Provide the [X, Y] coordinate of the cell's center where the given text is located.  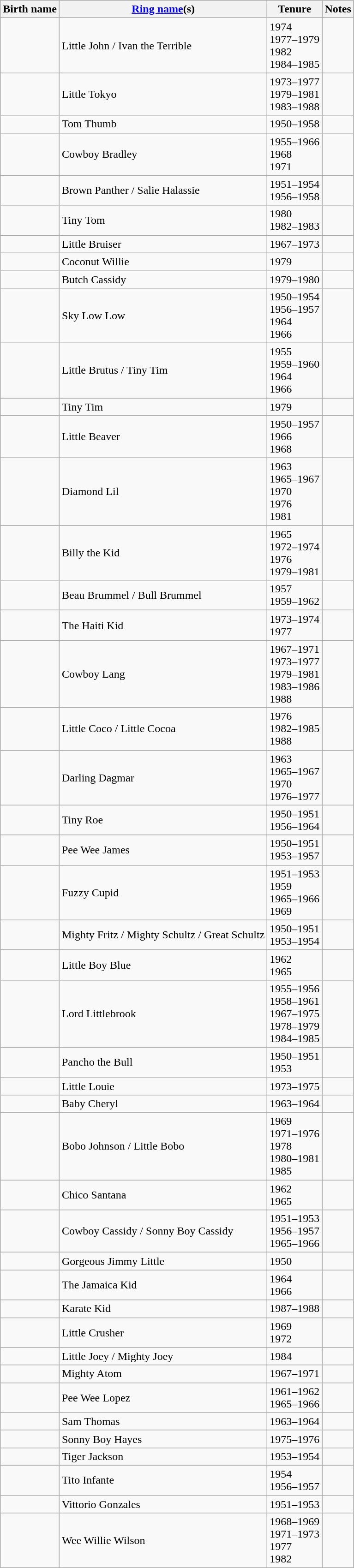
Bobo Johnson / Little Bobo [163, 1146]
19741977–197919821984–1985 [294, 45]
Little Beaver [163, 437]
Tom Thumb [163, 124]
Cowboy Cassidy / Sonny Boy Cassidy [163, 1231]
1950–19511956–1964 [294, 820]
1950 [294, 1261]
Ring name(s) [163, 9]
Fuzzy Cupid [163, 892]
19641966 [294, 1285]
1953–1954 [294, 1456]
1967–1973 [294, 244]
Tenure [294, 9]
Birth name [30, 9]
Baby Cheryl [163, 1104]
1950–19511953 [294, 1062]
1961–19621965–1966 [294, 1398]
Sam Thomas [163, 1421]
Tito Infante [163, 1480]
Little Joey / Mighty Joey [163, 1356]
Little Crusher [163, 1332]
Cowboy Bradley [163, 154]
Darling Dagmar [163, 778]
Karate Kid [163, 1309]
Chico Santana [163, 1195]
Wee Willie Wilson [163, 1541]
Notes [338, 9]
Beau Brummel / Bull Brummel [163, 595]
Tiny Tom [163, 221]
19801982–1983 [294, 221]
19691971–197619781980–19811985 [294, 1146]
1950–19541956–195719641966 [294, 316]
Tiny Tim [163, 406]
The Haiti Kid [163, 626]
The Jamaica Kid [163, 1285]
1973–1975 [294, 1086]
1987–1988 [294, 1309]
Butch Cassidy [163, 279]
Lord Littlebrook [163, 1014]
1967–19711973–19771979–19811983–19861988 [294, 674]
Tiger Jackson [163, 1456]
1955–196619681971 [294, 154]
Sonny Boy Hayes [163, 1439]
19691972 [294, 1332]
19551959–196019641966 [294, 370]
19631965–1967197019761981 [294, 492]
1951–1953 [294, 1504]
1955–19561958–19611967–19751978–19791984–1985 [294, 1014]
1950–1958 [294, 124]
1984 [294, 1356]
Brown Panther / Salie Halassie [163, 190]
Pancho the Bull [163, 1062]
19541956–1957 [294, 1480]
1950–195719661968 [294, 437]
1975–1976 [294, 1439]
Little Brutus / Tiny Tim [163, 370]
Little John / Ivan the Terrible [163, 45]
Pee Wee Lopez [163, 1398]
Cowboy Lang [163, 674]
Little Tokyo [163, 94]
Little Louie [163, 1086]
1950–19511953–1957 [294, 850]
19571959–1962 [294, 595]
Mighty Fritz / Mighty Schultz / Great Schultz [163, 935]
Vittorio Gonzales [163, 1504]
Sky Low Low [163, 316]
Pee Wee James [163, 850]
Diamond Lil [163, 492]
1950–19511953–1954 [294, 935]
Coconut Willie [163, 262]
1951–195319591965–19661969 [294, 892]
Mighty Atom [163, 1374]
Little Coco / Little Cocoa [163, 729]
Little Bruiser [163, 244]
1973–19741977 [294, 626]
1979–1980 [294, 279]
Little Boy Blue [163, 965]
1967–1971 [294, 1374]
1951–19541956–1958 [294, 190]
19761982–19851988 [294, 729]
Gorgeous Jimmy Little [163, 1261]
1968–19691971–197319771982 [294, 1541]
19651972–197419761979–1981 [294, 553]
1951–19531956–19571965–1966 [294, 1231]
19631965–196719701976–1977 [294, 778]
1973–19771979–19811983–1988 [294, 94]
Billy the Kid [163, 553]
Tiny Roe [163, 820]
